Identify which cell holds the provided text, then report its (X, Y) central coordinate. 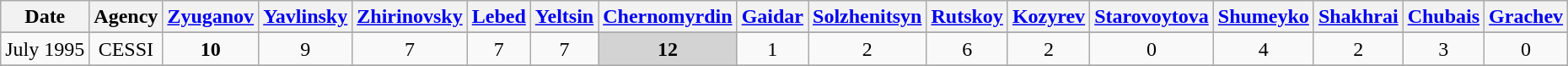
Chubais (1443, 17)
10 (211, 49)
12 (668, 49)
July 1995 (46, 49)
Gaidar (772, 17)
CESSI (126, 49)
Lebed (499, 17)
Solzhenitsyn (867, 17)
Zhirinovsky (410, 17)
Yavlinsky (305, 17)
Agency (126, 17)
4 (1263, 49)
Date (46, 17)
1 (772, 49)
Rutskoy (967, 17)
Yeltsin (564, 17)
6 (967, 49)
3 (1443, 49)
Chernomyrdin (668, 17)
Shakhrai (1358, 17)
Kozyrev (1049, 17)
9 (305, 49)
Zyuganov (211, 17)
Shumeyko (1263, 17)
Starovoytova (1152, 17)
Grachev (1526, 17)
